Return the (X, Y) coordinate for the center point of the cell that contains the specified text.  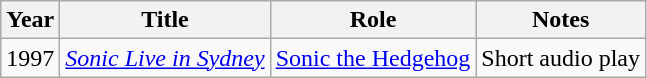
Title (165, 20)
Notes (561, 20)
Sonic the Hedgehog (373, 58)
Sonic Live in Sydney (165, 58)
Year (30, 20)
Short audio play (561, 58)
1997 (30, 58)
Role (373, 20)
